Return [x, y] of the center of cell containing provided text 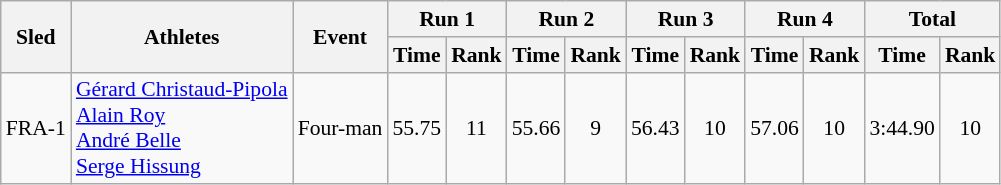
55.66 [536, 128]
Total [932, 19]
FRA-1 [36, 128]
Run 3 [686, 19]
Run 4 [804, 19]
Run 1 [446, 19]
Gérard Christaud-PipolaAlain RoyAndré BelleSerge Hissung [182, 128]
Four-man [340, 128]
Athletes [182, 36]
Run 2 [566, 19]
11 [476, 128]
57.06 [774, 128]
55.75 [416, 128]
Sled [36, 36]
3:44.90 [902, 128]
9 [596, 128]
Event [340, 36]
56.43 [656, 128]
